Detect which cell encompasses the target text, then output its (x, y) center coordinate. 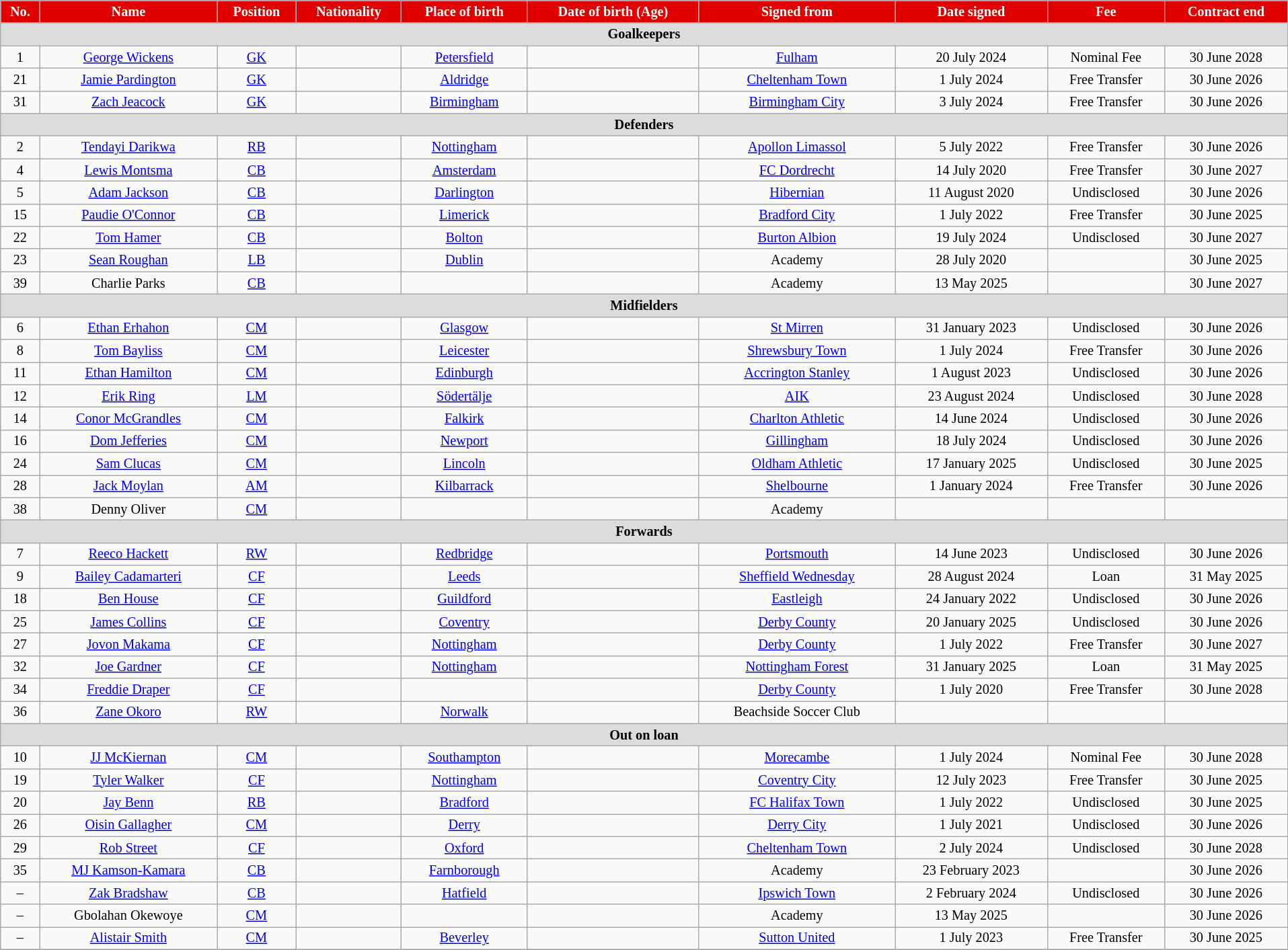
Portsmouth (796, 554)
Ethan Hamilton (128, 373)
Bradford City (796, 215)
Zane Okoro (128, 712)
15 (20, 215)
Birmingham (464, 102)
Gbolahan Okewoye (128, 916)
Erik Ring (128, 396)
Oldham Athletic (796, 463)
Bailey Cadamarteri (128, 576)
Tom Hamer (128, 237)
31 January 2025 (971, 667)
21 (20, 79)
2 July 2024 (971, 848)
Kilbarrack (464, 486)
Tendayi Darikwa (128, 147)
1 (20, 56)
Accrington Stanley (796, 373)
AIK (796, 396)
23 February 2023 (971, 870)
Nationality (348, 11)
Adam Jackson (128, 192)
Farnborough (464, 870)
St Mirren (796, 328)
Dom Jefferies (128, 441)
28 July 2020 (971, 260)
Tyler Walker (128, 780)
Nottingham Forest (796, 667)
Out on loan (644, 735)
20 July 2024 (971, 56)
Jack Moylan (128, 486)
19 July 2024 (971, 237)
39 (20, 283)
Södertälje (464, 396)
Date signed (971, 11)
Zach Jeacock (128, 102)
Edinburgh (464, 373)
Oisin Gallagher (128, 825)
Derry (464, 825)
FC Halifax Town (796, 803)
35 (20, 870)
Ipswich Town (796, 893)
11 August 2020 (971, 192)
22 (20, 237)
Aldridge (464, 79)
Coventry City (796, 780)
Gillingham (796, 441)
27 (20, 644)
Charlie Parks (128, 283)
Name (128, 11)
29 (20, 848)
14 June 2023 (971, 554)
1 July 2020 (971, 690)
LB (257, 260)
23 (20, 260)
Position (257, 11)
Sheffield Wednesday (796, 576)
28 August 2024 (971, 576)
Denny Oliver (128, 509)
20 January 2025 (971, 622)
Beachside Soccer Club (796, 712)
31 January 2023 (971, 328)
3 July 2024 (971, 102)
2 February 2024 (971, 893)
Signed from (796, 11)
Shelbourne (796, 486)
Amsterdam (464, 170)
FC Dordrecht (796, 170)
Alistair Smith (128, 938)
Newport (464, 441)
1 July 2023 (971, 938)
Birmingham City (796, 102)
Contract end (1225, 11)
28 (20, 486)
Lewis Montsma (128, 170)
George Wickens (128, 56)
5 (20, 192)
11 (20, 373)
20 (20, 803)
Midfielders (644, 305)
Defenders (644, 124)
Dublin (464, 260)
Guildford (464, 599)
Rob Street (128, 848)
17 January 2025 (971, 463)
AM (257, 486)
Ben House (128, 599)
24 January 2022 (971, 599)
Bradford (464, 803)
14 July 2020 (971, 170)
8 (20, 350)
18 July 2024 (971, 441)
1 July 2021 (971, 825)
Darlington (464, 192)
Norwalk (464, 712)
Fee (1106, 11)
Falkirk (464, 418)
Sam Clucas (128, 463)
5 July 2022 (971, 147)
6 (20, 328)
Ethan Erhahon (128, 328)
2 (20, 147)
Zak Bradshaw (128, 893)
MJ Kamson-Kamara (128, 870)
4 (20, 170)
Jovon Makama (128, 644)
James Collins (128, 622)
12 July 2023 (971, 780)
Bolton (464, 237)
Oxford (464, 848)
Coventry (464, 622)
24 (20, 463)
Apollon Limassol (796, 147)
19 (20, 780)
LM (257, 396)
Eastleigh (796, 599)
Freddie Draper (128, 690)
Morecambe (796, 757)
36 (20, 712)
Hatfield (464, 893)
18 (20, 599)
Derry City (796, 825)
Reeco Hackett (128, 554)
25 (20, 622)
Burton Albion (796, 237)
Tom Bayliss (128, 350)
23 August 2024 (971, 396)
1 August 2023 (971, 373)
Lincoln (464, 463)
26 (20, 825)
JJ McKiernan (128, 757)
Shrewsbury Town (796, 350)
Goalkeepers (644, 34)
Glasgow (464, 328)
Charlton Athletic (796, 418)
Hibernian (796, 192)
32 (20, 667)
14 (20, 418)
Petersfield (464, 56)
Conor McGrandles (128, 418)
7 (20, 554)
Sutton United (796, 938)
Beverley (464, 938)
No. (20, 11)
9 (20, 576)
Southampton (464, 757)
34 (20, 690)
Date of birth (Age) (613, 11)
Jamie Pardington (128, 79)
Joe Gardner (128, 667)
Place of birth (464, 11)
1 January 2024 (971, 486)
Limerick (464, 215)
31 (20, 102)
16 (20, 441)
Sean Roughan (128, 260)
Redbridge (464, 554)
Fulham (796, 56)
10 (20, 757)
Leeds (464, 576)
Jay Benn (128, 803)
Forwards (644, 531)
14 June 2024 (971, 418)
38 (20, 509)
Paudie O'Connor (128, 215)
Leicester (464, 350)
12 (20, 396)
